Return [X, Y] of the center of cell containing provided text 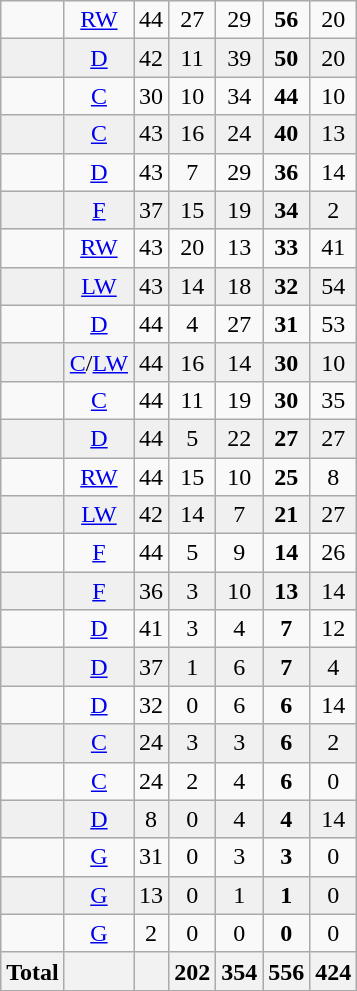
40 [286, 134]
21 [286, 515]
53 [334, 324]
354 [240, 971]
26 [334, 553]
18 [240, 286]
424 [334, 971]
33 [286, 248]
C/LW [98, 362]
9 [240, 553]
35 [334, 400]
54 [334, 286]
Total [33, 971]
12 [334, 629]
25 [286, 477]
39 [240, 58]
556 [286, 971]
56 [286, 20]
202 [192, 971]
50 [286, 58]
22 [240, 438]
